Determine the (X, Y) coordinate at the center of the cell enclosing the given text.  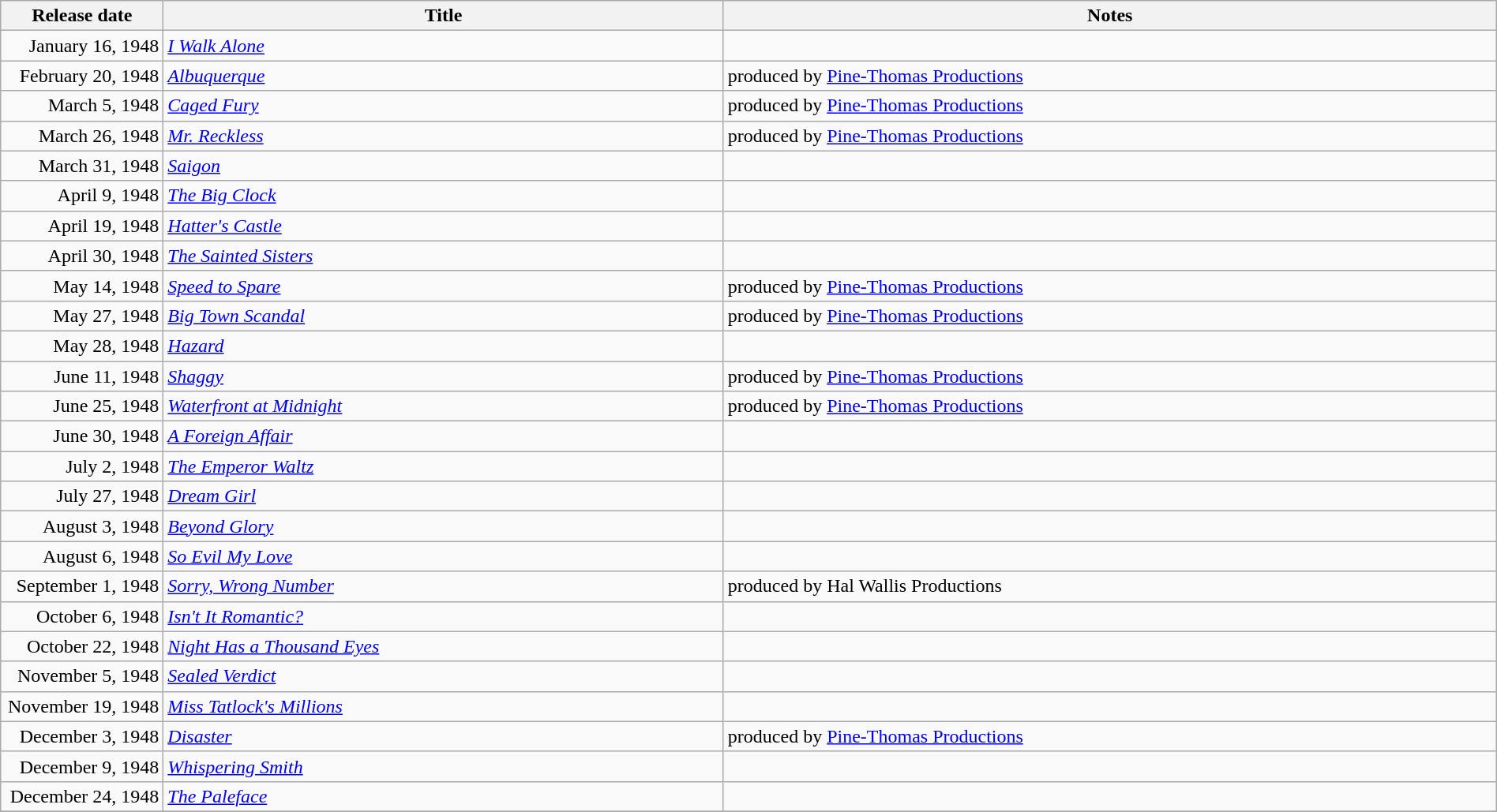
May 27, 1948 (82, 316)
June 11, 1948 (82, 376)
November 5, 1948 (82, 676)
March 26, 1948 (82, 136)
August 6, 1948 (82, 556)
produced by Hal Wallis Productions (1110, 586)
Waterfront at Midnight (444, 406)
A Foreign Affair (444, 436)
October 22, 1948 (82, 646)
Title (444, 16)
November 19, 1948 (82, 706)
Miss Tatlock's Millions (444, 706)
July 27, 1948 (82, 496)
Disaster (444, 736)
April 30, 1948 (82, 256)
October 6, 1948 (82, 616)
Caged Fury (444, 106)
So Evil My Love (444, 556)
December 9, 1948 (82, 766)
Hazard (444, 346)
March 5, 1948 (82, 106)
Saigon (444, 166)
December 24, 1948 (82, 796)
July 2, 1948 (82, 466)
March 31, 1948 (82, 166)
Sealed Verdict (444, 676)
June 30, 1948 (82, 436)
April 9, 1948 (82, 196)
Shaggy (444, 376)
Notes (1110, 16)
May 14, 1948 (82, 286)
Isn't It Romantic? (444, 616)
The Sainted Sisters (444, 256)
December 3, 1948 (82, 736)
June 25, 1948 (82, 406)
I Walk Alone (444, 46)
September 1, 1948 (82, 586)
Release date (82, 16)
Big Town Scandal (444, 316)
Mr. Reckless (444, 136)
The Emperor Waltz (444, 466)
The Big Clock (444, 196)
Sorry, Wrong Number (444, 586)
Night Has a Thousand Eyes (444, 646)
Dream Girl (444, 496)
Beyond Glory (444, 526)
April 19, 1948 (82, 226)
Albuquerque (444, 76)
May 28, 1948 (82, 346)
The Paleface (444, 796)
Hatter's Castle (444, 226)
August 3, 1948 (82, 526)
February 20, 1948 (82, 76)
Speed to Spare (444, 286)
Whispering Smith (444, 766)
January 16, 1948 (82, 46)
